Output the (X, Y) coordinate of the center of the cell containing the given text.  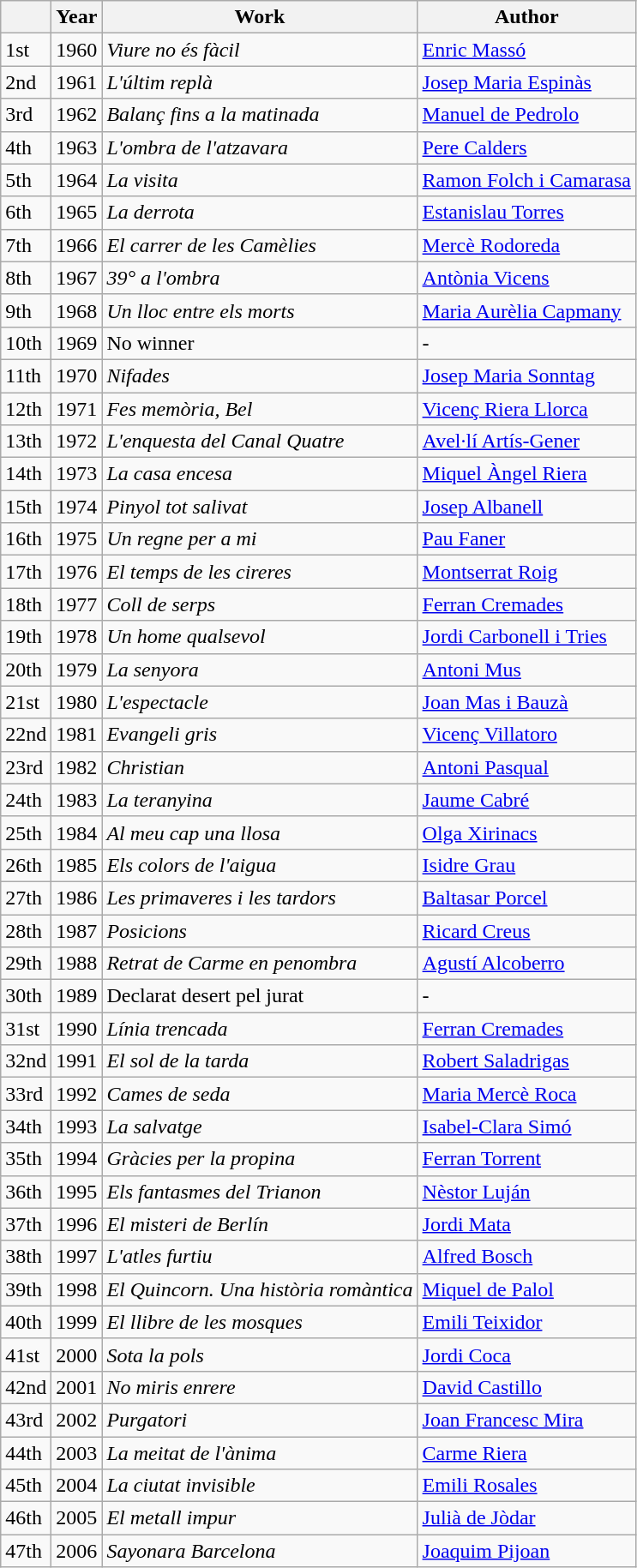
1990 (77, 1029)
Avel·lí Artís-Gener (526, 442)
1988 (77, 964)
Emili Teixidor (526, 1322)
L'últim replà (260, 82)
Balanç fins a la matinada (260, 115)
Els colors de l'aigua (260, 865)
L'atles furtiu (260, 1257)
2000 (77, 1355)
8th (26, 278)
1965 (77, 213)
10th (26, 343)
33rd (26, 1094)
Baltasar Porcel (526, 898)
44th (26, 1453)
Posicions (260, 930)
1976 (77, 572)
Sayonara Barcelona (260, 1551)
1985 (77, 865)
Al meu cap una llosa (260, 832)
Work (260, 17)
La salvatge (260, 1126)
1984 (77, 832)
Antoni Mus (526, 670)
16th (26, 539)
Jordi Mata (526, 1224)
No winner (260, 343)
1973 (77, 474)
13th (26, 442)
Ramon Folch i Camarasa (526, 180)
Enric Massó (526, 50)
2005 (77, 1518)
36th (26, 1192)
Jaume Cabré (526, 800)
Maria Mercè Roca (526, 1094)
39° a l'ombra (260, 278)
1st (26, 50)
Alfred Bosch (526, 1257)
Jordi Coca (526, 1355)
15th (26, 507)
Josep Maria Sonntag (526, 375)
19th (26, 637)
1993 (77, 1126)
1981 (77, 735)
Declarat desert pel jurat (260, 996)
1971 (77, 409)
Vicenç Riera Llorca (526, 409)
18th (26, 604)
L'espectacle (260, 702)
1989 (77, 996)
2002 (77, 1420)
Carme Riera (526, 1453)
1992 (77, 1094)
Retrat de Carme en penombra (260, 964)
Nèstor Luján (526, 1192)
Coll de serps (260, 604)
La derrota (260, 213)
Montserrat Roig (526, 572)
47th (26, 1551)
2nd (26, 82)
Purgatori (260, 1420)
Els fantasmes del Trianon (260, 1192)
L'enquesta del Canal Quatre (260, 442)
Author (526, 17)
1969 (77, 343)
Viure no és fàcil (260, 50)
1978 (77, 637)
12th (26, 409)
41st (26, 1355)
6th (26, 213)
Un home qualsevol (260, 637)
29th (26, 964)
Isabel-Clara Simó (526, 1126)
Gràcies per la propina (260, 1159)
2001 (77, 1387)
La teranyina (260, 800)
Maria Aurèlia Capmany (526, 310)
39th (26, 1289)
El sol de la tarda (260, 1061)
1966 (77, 245)
11th (26, 375)
22nd (26, 735)
Robert Saladrigas (526, 1061)
L'ombra de l'atzavara (260, 147)
14th (26, 474)
Christian (260, 767)
1968 (77, 310)
Sota la pols (260, 1355)
40th (26, 1322)
38th (26, 1257)
Un lloc entre els morts (260, 310)
17th (26, 572)
4th (26, 147)
34th (26, 1126)
Joan Mas i Bauzà (526, 702)
1962 (77, 115)
Agustí Alcoberro (526, 964)
Nifades (260, 375)
El misteri de Berlín (260, 1224)
1979 (77, 670)
1998 (77, 1289)
Evangeli gris (260, 735)
Antoni Pasqual (526, 767)
1970 (77, 375)
El Quincorn. Una història romàntica (260, 1289)
1982 (77, 767)
El llibre de les mosques (260, 1322)
35th (26, 1159)
1977 (77, 604)
2003 (77, 1453)
Miquel de Palol (526, 1289)
El metall impur (260, 1518)
1961 (77, 82)
20th (26, 670)
37th (26, 1224)
1974 (77, 507)
Vicenç Villatoro (526, 735)
23rd (26, 767)
Emili Rosales (526, 1486)
Fes memòria, Bel (260, 409)
El temps de les cireres (260, 572)
Estanislau Torres (526, 213)
La ciutat invisible (260, 1486)
5th (26, 180)
1997 (77, 1257)
43rd (26, 1420)
La visita (260, 180)
Isidre Grau (526, 865)
2006 (77, 1551)
Pau Faner (526, 539)
Julià de Jòdar (526, 1518)
1987 (77, 930)
3rd (26, 115)
Un regne per a mi (260, 539)
26th (26, 865)
30th (26, 996)
Pere Calders (526, 147)
El carrer de les Camèlies (260, 245)
9th (26, 310)
Línia trencada (260, 1029)
La senyora (260, 670)
Year (77, 17)
La meitat de l'ànima (260, 1453)
No miris enrere (260, 1387)
Ricard Creus (526, 930)
28th (26, 930)
46th (26, 1518)
1994 (77, 1159)
24th (26, 800)
Josep Albanell (526, 507)
Antònia Vicens (526, 278)
Les primaveres i les tardors (260, 898)
45th (26, 1486)
Mercè Rodoreda (526, 245)
27th (26, 898)
Joaquim Pijoan (526, 1551)
1972 (77, 442)
Miquel Àngel Riera (526, 474)
Manuel de Pedrolo (526, 115)
La casa encesa (260, 474)
1967 (77, 278)
Cames de seda (260, 1094)
1999 (77, 1322)
1960 (77, 50)
Ferran Torrent (526, 1159)
42nd (26, 1387)
25th (26, 832)
2004 (77, 1486)
31st (26, 1029)
1991 (77, 1061)
Olga Xirinacs (526, 832)
1963 (77, 147)
1980 (77, 702)
1986 (77, 898)
1983 (77, 800)
Joan Francesc Mira (526, 1420)
1975 (77, 539)
1964 (77, 180)
7th (26, 245)
32nd (26, 1061)
1995 (77, 1192)
Jordi Carbonell i Tries (526, 637)
Josep Maria Espinàs (526, 82)
Pinyol tot salivat (260, 507)
David Castillo (526, 1387)
1996 (77, 1224)
21st (26, 702)
